Identify which cell holds the provided text, then report its (X, Y) central coordinate. 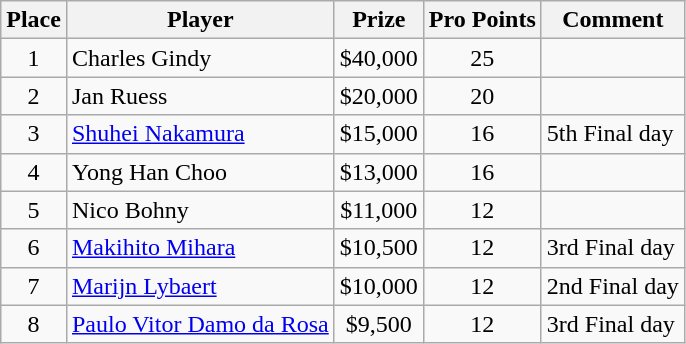
8 (34, 324)
$9,500 (378, 324)
$20,000 (378, 96)
1 (34, 58)
$15,000 (378, 134)
Jan Ruess (200, 96)
$11,000 (378, 210)
Paulo Vitor Damo da Rosa (200, 324)
Nico Bohny (200, 210)
7 (34, 286)
2nd Final day (612, 286)
4 (34, 172)
Marijn Lybaert (200, 286)
Prize (378, 20)
20 (482, 96)
Comment (612, 20)
$13,000 (378, 172)
Yong Han Choo (200, 172)
Shuhei Nakamura (200, 134)
$10,000 (378, 286)
5 (34, 210)
Player (200, 20)
$40,000 (378, 58)
6 (34, 248)
Makihito Mihara (200, 248)
3 (34, 134)
Charles Gindy (200, 58)
25 (482, 58)
2 (34, 96)
Place (34, 20)
Pro Points (482, 20)
$10,500 (378, 248)
5th Final day (612, 134)
